Find where the given text appears and provide that cell's center as [X, Y] coordinate. 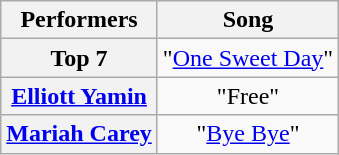
"One Sweet Day" [248, 58]
Top 7 [80, 58]
Mariah Carey [80, 134]
Performers [80, 20]
"Free" [248, 96]
Song [248, 20]
Elliott Yamin [80, 96]
"Bye Bye" [248, 134]
